Provide the (x, y) coordinate of the cell's center where the given text is located.  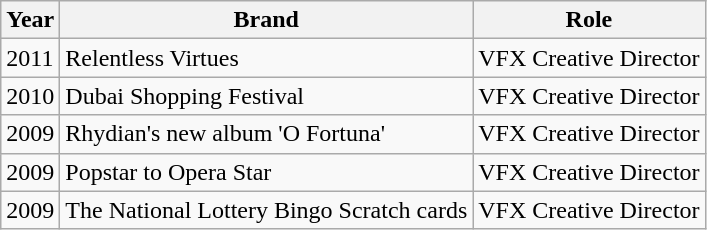
The National Lottery Bingo Scratch cards (266, 210)
2011 (30, 58)
Popstar to Opera Star (266, 172)
Year (30, 20)
Relentless Virtues (266, 58)
2010 (30, 96)
Brand (266, 20)
Role (589, 20)
Rhydian's new album 'O Fortuna' (266, 134)
Dubai Shopping Festival (266, 96)
